Search for the cell housing the specified text and yield its [x, y] center coordinate. 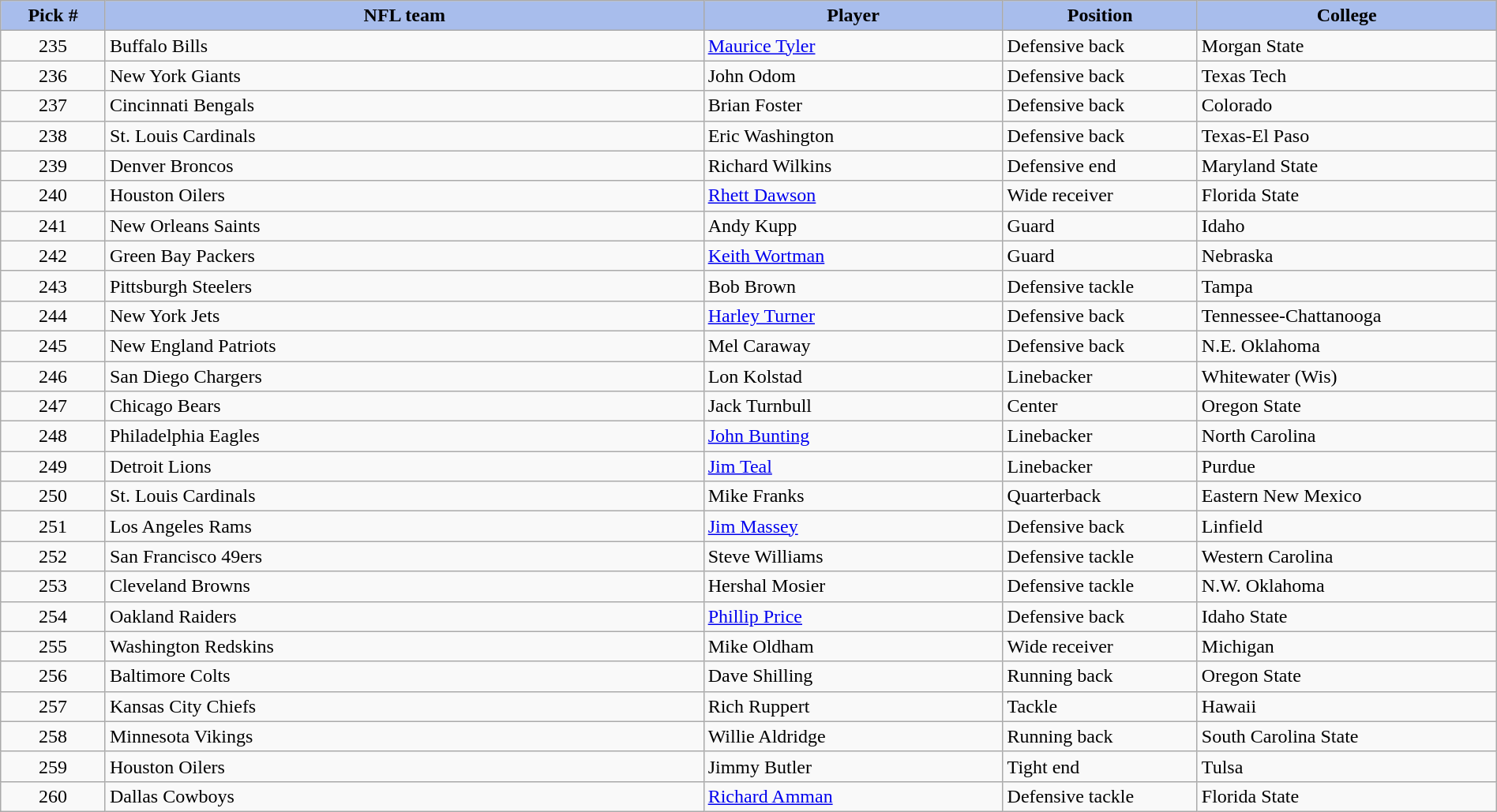
College [1347, 16]
Richard Wilkins [853, 166]
John Bunting [853, 436]
Jimmy Butler [853, 766]
Denver Broncos [404, 166]
Jim Teal [853, 466]
Steve Williams [853, 556]
Lon Kolstad [853, 376]
Green Bay Packers [404, 256]
Eastern New Mexico [1347, 496]
Defensive end [1100, 166]
NFL team [404, 16]
Colorado [1347, 106]
256 [54, 676]
246 [54, 376]
New York Jets [404, 316]
Eric Washington [853, 136]
Purdue [1347, 466]
New Orleans Saints [404, 226]
Maryland State [1347, 166]
235 [54, 46]
251 [54, 526]
Dallas Cowboys [404, 796]
238 [54, 136]
Baltimore Colts [404, 676]
Position [1100, 16]
243 [54, 286]
Tulsa [1347, 766]
237 [54, 106]
258 [54, 736]
Michigan [1347, 646]
N.W. Oklahoma [1347, 586]
Phillip Price [853, 616]
Quarterback [1100, 496]
Rich Ruppert [853, 706]
Idaho State [1347, 616]
Center [1100, 406]
Idaho [1347, 226]
249 [54, 466]
239 [54, 166]
Maurice Tyler [853, 46]
Nebraska [1347, 256]
Hawaii [1347, 706]
Cleveland Browns [404, 586]
Pittsburgh Steelers [404, 286]
N.E. Oklahoma [1347, 346]
Linfield [1347, 526]
Western Carolina [1347, 556]
New York Giants [404, 76]
254 [54, 616]
Detroit Lions [404, 466]
248 [54, 436]
244 [54, 316]
Texas-El Paso [1347, 136]
Player [853, 16]
260 [54, 796]
San Francisco 49ers [404, 556]
Los Angeles Rams [404, 526]
252 [54, 556]
Tennessee-Chattanooga [1347, 316]
Bob Brown [853, 286]
Rhett Dawson [853, 196]
Cincinnati Bengals [404, 106]
Oakland Raiders [404, 616]
John Odom [853, 76]
Mike Oldham [853, 646]
240 [54, 196]
255 [54, 646]
Jim Massey [853, 526]
Brian Foster [853, 106]
San Diego Chargers [404, 376]
Washington Redskins [404, 646]
Tampa [1347, 286]
Mel Caraway [853, 346]
236 [54, 76]
Tackle [1100, 706]
Richard Amman [853, 796]
Harley Turner [853, 316]
245 [54, 346]
Keith Wortman [853, 256]
Buffalo Bills [404, 46]
Tight end [1100, 766]
Minnesota Vikings [404, 736]
North Carolina [1347, 436]
Morgan State [1347, 46]
Texas Tech [1347, 76]
Philadelphia Eagles [404, 436]
Hershal Mosier [853, 586]
253 [54, 586]
250 [54, 496]
Jack Turnbull [853, 406]
New England Patriots [404, 346]
Andy Kupp [853, 226]
257 [54, 706]
259 [54, 766]
247 [54, 406]
Mike Franks [853, 496]
241 [54, 226]
South Carolina State [1347, 736]
Willie Aldridge [853, 736]
Kansas City Chiefs [404, 706]
Whitewater (Wis) [1347, 376]
242 [54, 256]
Chicago Bears [404, 406]
Pick # [54, 16]
Dave Shilling [853, 676]
